Scan for the cell matching the given text and deliver its (x, y) coordinate at center. 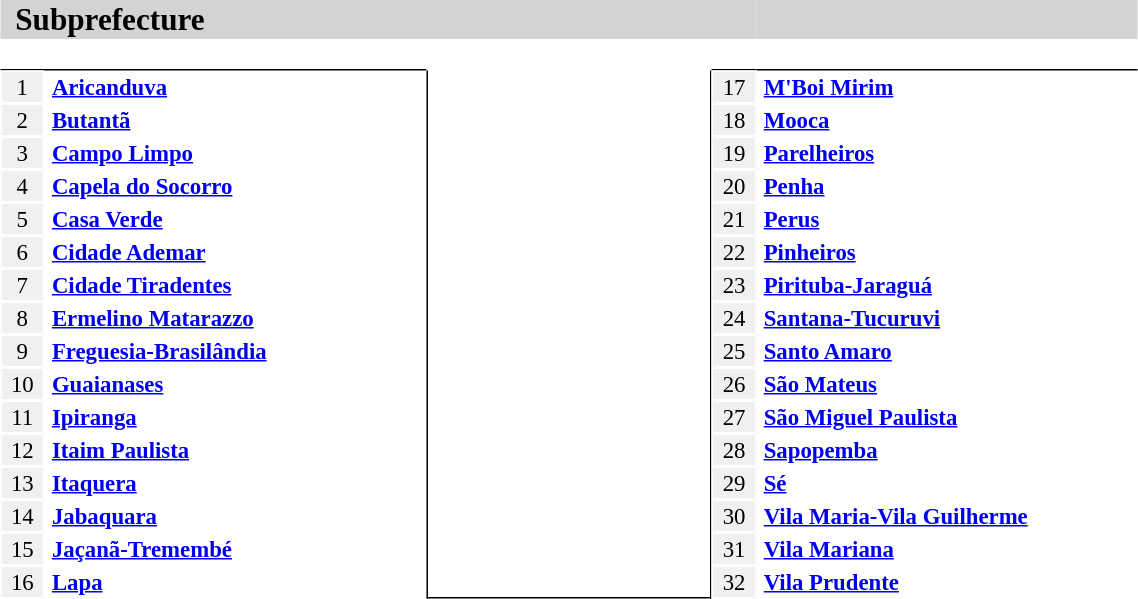
Vila Maria-Vila Guilherme (947, 516)
25 (734, 350)
Subprefecture (378, 20)
21 (734, 218)
28 (734, 450)
Ermelino Matarazzo (235, 318)
Cidade Ademar (235, 252)
17 (734, 86)
Santo Amaro (947, 350)
São Mateus (947, 384)
11 (22, 416)
20 (734, 186)
Vila Mariana (947, 548)
M'Boi Mirim (947, 86)
Lapa (235, 582)
5 (22, 218)
Pirituba-Jaraguá (947, 284)
Penha (947, 186)
30 (734, 516)
Sé (947, 482)
Capela do Socorro (235, 186)
32 (734, 582)
31 (734, 548)
2 (22, 120)
29 (734, 482)
4 (22, 186)
12 (22, 450)
8 (22, 318)
6 (22, 252)
10 (22, 384)
27 (734, 416)
Guaianases (235, 384)
7 (22, 284)
19 (734, 152)
Sapopemba (947, 450)
22 (734, 252)
Parelheiros (947, 152)
Vila Prudente (947, 582)
26 (734, 384)
Butantã (235, 120)
Santana-Tucuruvi (947, 318)
23 (734, 284)
Pinheiros (947, 252)
Jaçanã-Tremembé (235, 548)
16 (22, 582)
Cidade Tiradentes (235, 284)
Itaim Paulista (235, 450)
24 (734, 318)
Casa Verde (235, 218)
Aricanduva (235, 86)
18 (734, 120)
14 (22, 516)
Itaquera (235, 482)
Mooca (947, 120)
São Miguel Paulista (947, 416)
3 (22, 152)
Campo Limpo (235, 152)
9 (22, 350)
Perus (947, 218)
Freguesia-Brasilândia (235, 350)
13 (22, 482)
Jabaquara (235, 516)
15 (22, 548)
Ipiranga (235, 416)
1 (22, 86)
